For the text-containing cell, return its midpoint in (x, y) coordinate format. 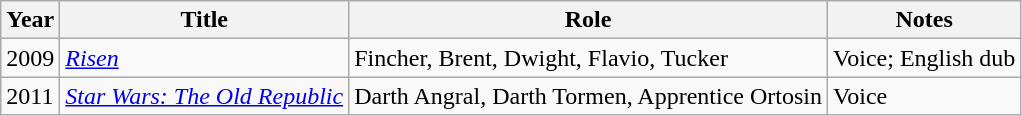
Role (588, 20)
Star Wars: The Old Republic (204, 96)
Title (204, 20)
2011 (30, 96)
Year (30, 20)
2009 (30, 58)
Darth Angral, Darth Tormen, Apprentice Ortosin (588, 96)
Notes (924, 20)
Voice; English dub (924, 58)
Risen (204, 58)
Voice (924, 96)
Fincher, Brent, Dwight, Flavio, Tucker (588, 58)
